Provide the [X, Y] coordinate of the cell's center where the given text is located.  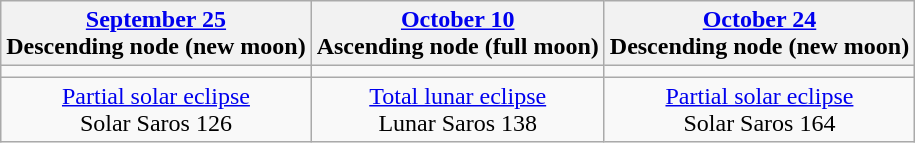
October 24Descending node (new moon) [759, 34]
Partial solar eclipseSolar Saros 164 [759, 110]
September 25Descending node (new moon) [156, 34]
Total lunar eclipseLunar Saros 138 [458, 110]
Partial solar eclipseSolar Saros 126 [156, 110]
October 10Ascending node (full moon) [458, 34]
